Detect which cell encompasses the target text, then output its (x, y) center coordinate. 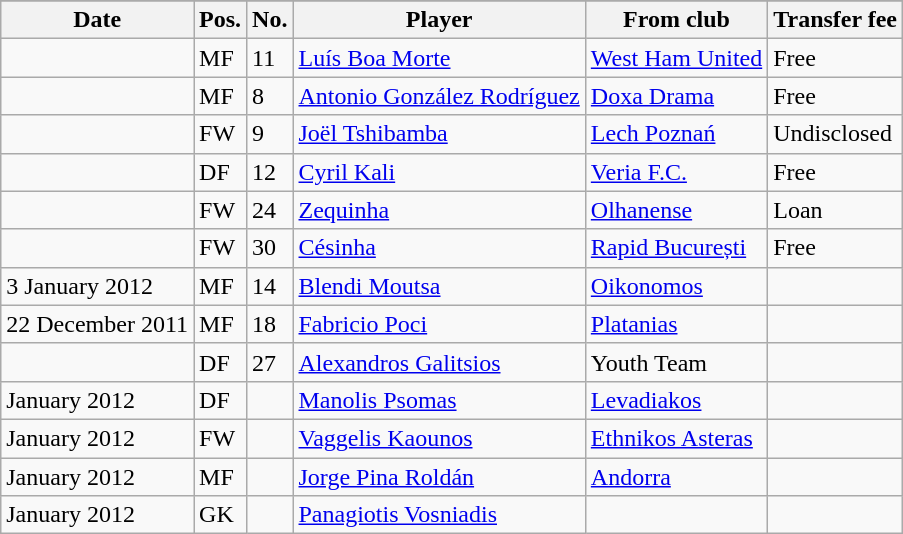
Levadiakos (676, 400)
Rapid București (676, 248)
Vaggelis Kaounos (439, 438)
Date (98, 20)
22 December 2011 (98, 324)
Ethnikos Asteras (676, 438)
From club (676, 20)
Oikonomos (676, 286)
Césinha (439, 248)
Alexandros Galitsios (439, 362)
12 (270, 172)
Jorge Pina Roldán (439, 477)
Doxa Drama (676, 96)
Joël Tshibamba (439, 134)
Andorra (676, 477)
24 (270, 210)
18 (270, 324)
9 (270, 134)
27 (270, 362)
Cyril Kali (439, 172)
Blendi Moutsa (439, 286)
3 January 2012 (98, 286)
Transfer fee (836, 20)
Antonio González Rodríguez (439, 96)
GK (220, 515)
8 (270, 96)
Olhanense (676, 210)
Panagiotis Vosniadis (439, 515)
Loan (836, 210)
14 (270, 286)
Zequinha (439, 210)
No. (270, 20)
West Ham United (676, 58)
Manolis Psomas (439, 400)
Luís Boa Morte (439, 58)
Lech Poznań (676, 134)
Veria F.C. (676, 172)
Player (439, 20)
Platanias (676, 324)
Undisclosed (836, 134)
30 (270, 248)
Pos. (220, 20)
Fabricio Poci (439, 324)
Youth Team (676, 362)
11 (270, 58)
